Pinpoint the cell where the given text exists, returning its (X, Y) midpoint coordinate. 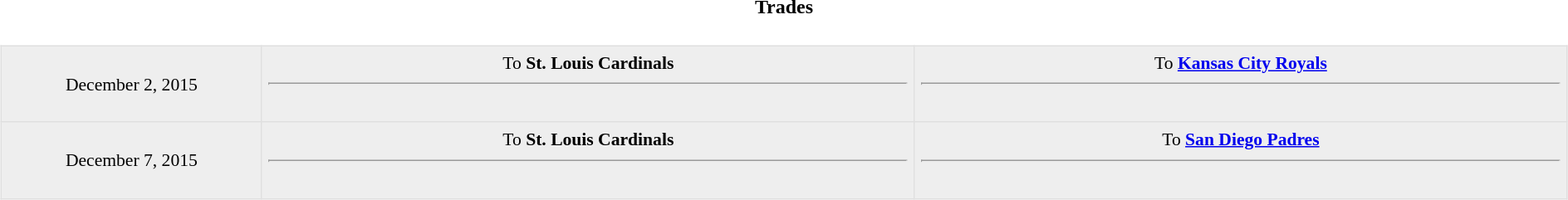
December 7, 2015 (131, 160)
To Kansas City Royals (1241, 84)
To San Diego Padres (1241, 160)
December 2, 2015 (131, 84)
